Return the (X, Y) coordinate for the center point of the cell that contains the specified text.  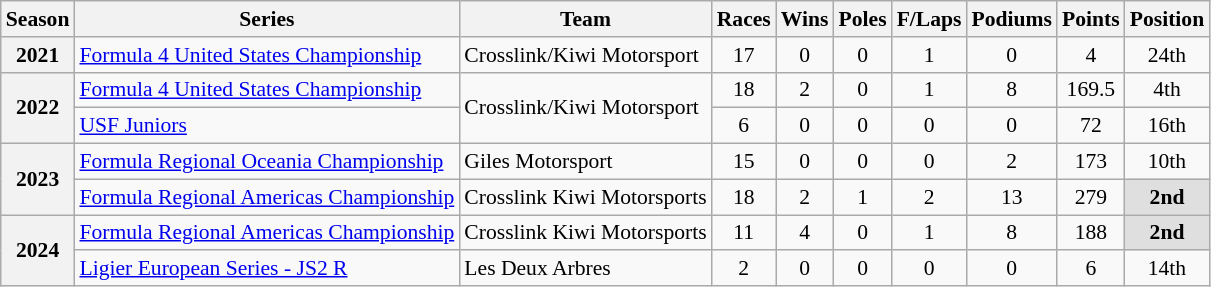
F/Laps (930, 19)
Team (585, 19)
17 (744, 55)
10th (1167, 162)
Giles Motorsport (585, 162)
169.5 (1091, 90)
15 (744, 162)
Series (266, 19)
Les Deux Arbres (585, 269)
14th (1167, 269)
Points (1091, 19)
4th (1167, 90)
13 (1012, 197)
Formula Regional Oceania Championship (266, 162)
Wins (805, 19)
24th (1167, 55)
Ligier European Series - JS2 R (266, 269)
2021 (38, 55)
2024 (38, 250)
Races (744, 19)
USF Juniors (266, 126)
188 (1091, 233)
2023 (38, 180)
279 (1091, 197)
Podiums (1012, 19)
72 (1091, 126)
16th (1167, 126)
Season (38, 19)
Position (1167, 19)
2022 (38, 108)
11 (744, 233)
173 (1091, 162)
Poles (863, 19)
